Determine the (x, y) coordinate at the center of the cell enclosing the given text.  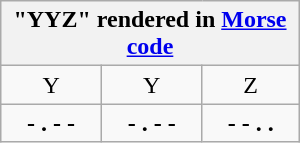
"YYZ" rendered in Morse code (150, 34)
Z (250, 85)
- - . . (250, 123)
